Identify which cell holds the provided text, then report its (x, y) central coordinate. 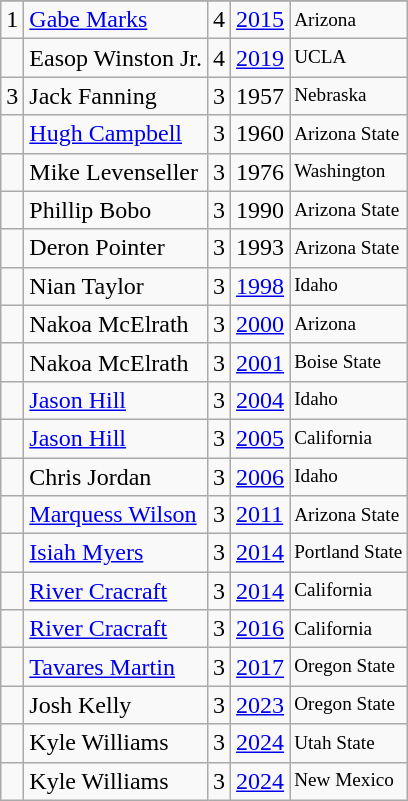
Portland State (348, 553)
Gabe Marks (116, 20)
1990 (260, 210)
Easop Winston Jr. (116, 58)
2016 (260, 629)
Nian Taylor (116, 286)
Tavares Martin (116, 667)
2005 (260, 438)
2023 (260, 705)
Nebraska (348, 96)
1993 (260, 248)
Utah State (348, 743)
2011 (260, 515)
2015 (260, 20)
Washington (348, 172)
2004 (260, 400)
Marquess Wilson (116, 515)
2000 (260, 324)
2006 (260, 477)
Deron Pointer (116, 248)
Jack Fanning (116, 96)
Hugh Campbell (116, 134)
Isiah Myers (116, 553)
1957 (260, 96)
1960 (260, 134)
2001 (260, 362)
2019 (260, 58)
Boise State (348, 362)
Phillip Bobo (116, 210)
Josh Kelly (116, 705)
New Mexico (348, 781)
1 (12, 20)
Chris Jordan (116, 477)
UCLA (348, 58)
Mike Levenseller (116, 172)
1998 (260, 286)
1976 (260, 172)
2017 (260, 667)
